Provide the (x, y) coordinate of the cell's center where the given text is located.  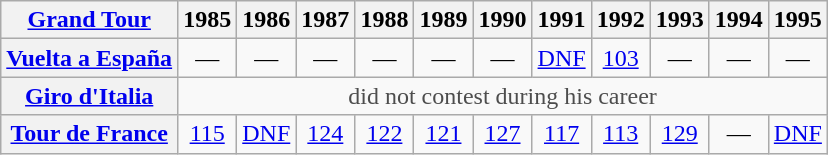
Grand Tour (90, 20)
1989 (444, 20)
103 (620, 58)
1995 (798, 20)
did not contest during his career (503, 96)
117 (562, 134)
Tour de France (90, 134)
1992 (620, 20)
Giro d'Italia (90, 96)
1990 (502, 20)
Vuelta a España (90, 58)
1993 (680, 20)
1991 (562, 20)
1988 (384, 20)
115 (208, 134)
1987 (326, 20)
129 (680, 134)
1986 (266, 20)
113 (620, 134)
121 (444, 134)
1994 (738, 20)
127 (502, 134)
1985 (208, 20)
124 (326, 134)
122 (384, 134)
